Locate the cell with the specified text and output its (x, y) center coordinate. 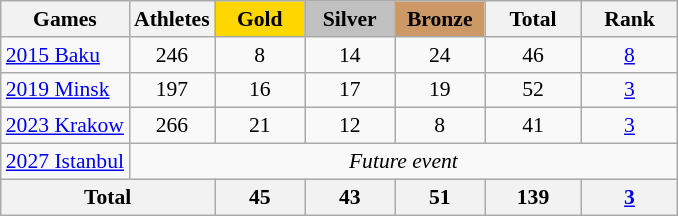
Bronze (440, 19)
Athletes (172, 19)
246 (172, 55)
2023 Krakow (65, 126)
Gold (260, 19)
43 (350, 197)
2027 Istanbul (65, 162)
21 (260, 126)
46 (534, 55)
52 (534, 90)
197 (172, 90)
45 (260, 197)
139 (534, 197)
51 (440, 197)
19 (440, 90)
Silver (350, 19)
Future event (404, 162)
266 (172, 126)
Games (65, 19)
Rank (630, 19)
16 (260, 90)
24 (440, 55)
12 (350, 126)
41 (534, 126)
2019 Minsk (65, 90)
17 (350, 90)
14 (350, 55)
2015 Baku (65, 55)
